From the cell containing the given text, extract its center point as (x, y) coordinate. 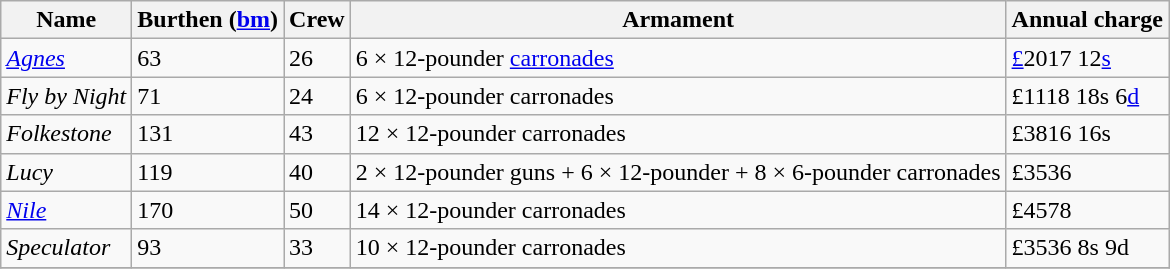
12 × 12-pounder carronades (678, 134)
10 × 12-pounder carronades (678, 248)
Speculator (66, 248)
2 × 12-pounder guns + 6 × 12-pounder + 8 × 6-pounder carronades (678, 172)
£3816 16s (1087, 134)
93 (208, 248)
14 × 12-pounder carronades (678, 210)
Folkestone (66, 134)
Armament (678, 20)
71 (208, 96)
Name (66, 20)
33 (318, 248)
£3536 (1087, 172)
43 (318, 134)
Crew (318, 20)
Annual charge (1087, 20)
£1118 18s 6d (1087, 96)
40 (318, 172)
Agnes (66, 58)
26 (318, 58)
Nile (66, 210)
£2017 12s (1087, 58)
119 (208, 172)
131 (208, 134)
63 (208, 58)
170 (208, 210)
£4578 (1087, 210)
£3536 8s 9d (1087, 248)
24 (318, 96)
50 (318, 210)
Lucy (66, 172)
Burthen (bm) (208, 20)
Fly by Night (66, 96)
